Search for the cell housing the specified text and yield its (X, Y) center coordinate. 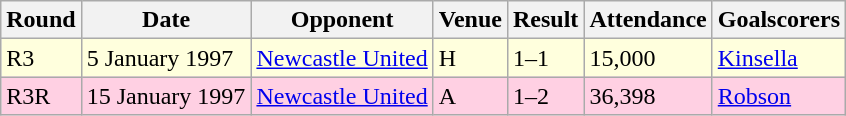
5 January 1997 (166, 58)
R3R (41, 96)
Goalscorers (778, 20)
R3 (41, 58)
Kinsella (778, 58)
Opponent (342, 20)
1–2 (545, 96)
15 January 1997 (166, 96)
Robson (778, 96)
Result (545, 20)
Venue (470, 20)
H (470, 58)
Date (166, 20)
1–1 (545, 58)
15,000 (648, 58)
Attendance (648, 20)
36,398 (648, 96)
A (470, 96)
Round (41, 20)
